Find where the given text appears and provide that cell's center as (x, y) coordinate. 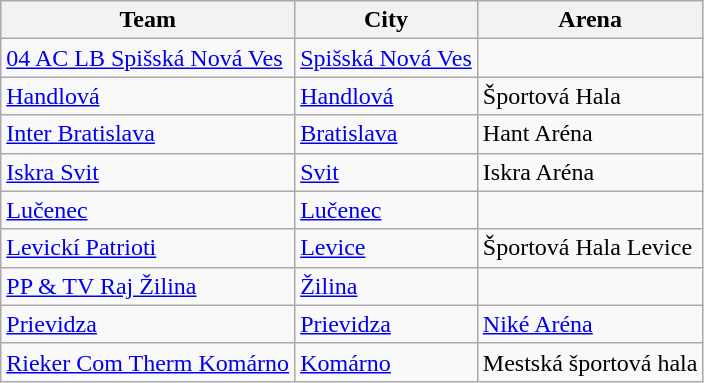
Iskra Aréna (590, 172)
Športová Hala Levice (590, 248)
Levice (386, 248)
Niké Aréna (590, 324)
City (386, 20)
Žilina (386, 286)
Arena (590, 20)
Bratislava (386, 134)
Team (148, 20)
PP & TV Raj Žilina (148, 286)
Mestská športová hala (590, 362)
Hant Aréna (590, 134)
Športová Hala (590, 96)
Iskra Svit (148, 172)
Komárno (386, 362)
04 AC LB Spišská Nová Ves (148, 58)
Rieker Com Therm Komárno (148, 362)
Svit (386, 172)
Spišská Nová Ves (386, 58)
Inter Bratislava (148, 134)
Levickí Patrioti (148, 248)
